Locate the cell with the specified text and output its (X, Y) center coordinate. 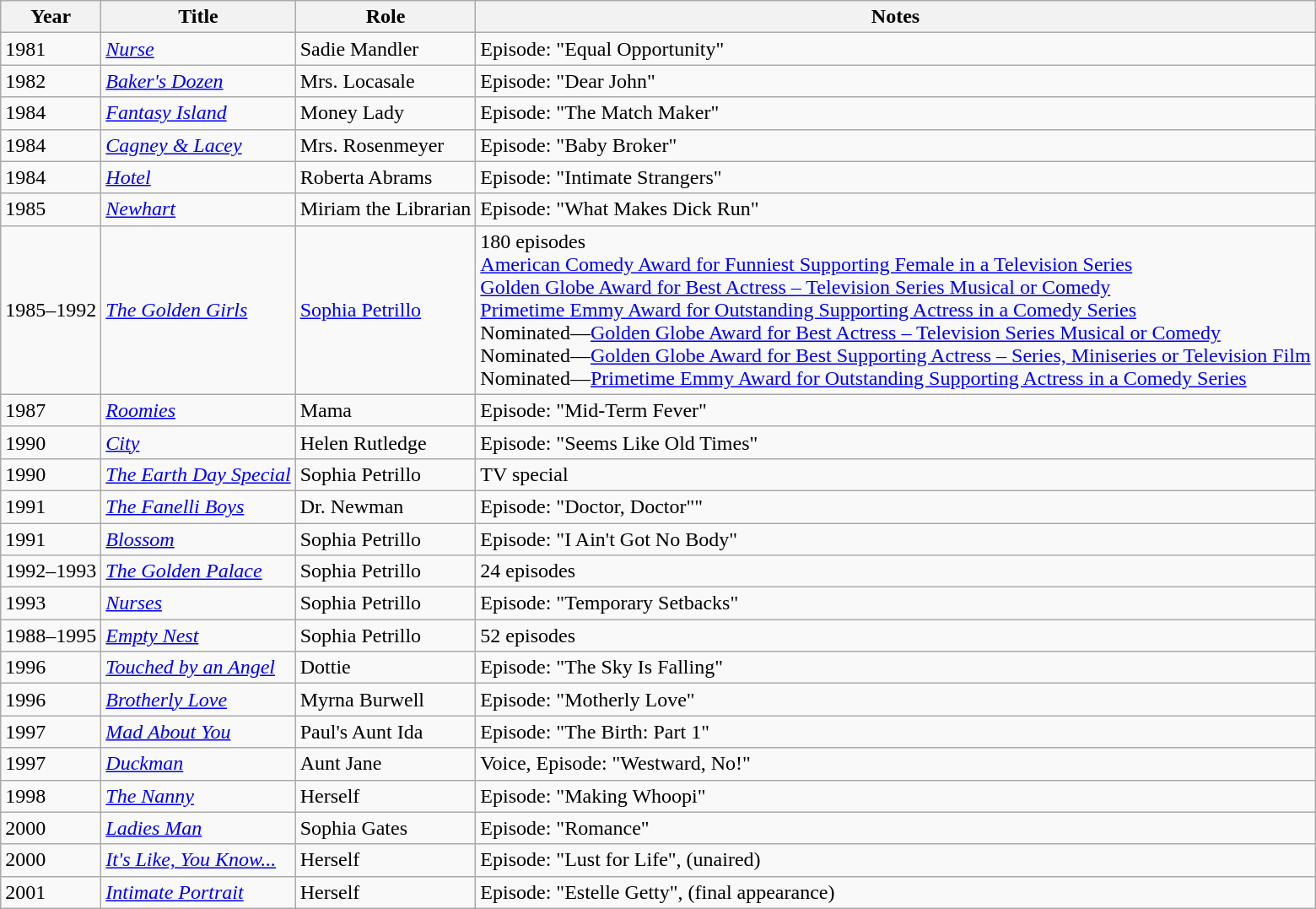
Paul's Aunt Ida (386, 732)
Episode: "Mid-Term Fever" (896, 410)
Brotherly Love (198, 700)
Duckman (198, 764)
Roberta Abrams (386, 177)
Touched by an Angel (198, 668)
Nurses (198, 603)
Fantasy Island (198, 113)
Baker's Dozen (198, 81)
1985–1992 (51, 310)
Episode: "Dear John" (896, 81)
Nurse (198, 49)
Empty Nest (198, 636)
Mrs. Locasale (386, 81)
Episode: "Intimate Strangers" (896, 177)
Episode: "The Match Maker" (896, 113)
Intimate Portrait (198, 892)
1987 (51, 410)
52 episodes (896, 636)
Ladies Man (198, 828)
1993 (51, 603)
Voice, Episode: "Westward, No!" (896, 764)
Blossom (198, 539)
Episode: "The Birth: Part 1" (896, 732)
1981 (51, 49)
Episode: "Temporary Setbacks" (896, 603)
Episode: "Doctor, Doctor"" (896, 506)
Episode: "Baby Broker" (896, 145)
The Earth Day Special (198, 474)
Myrna Burwell (386, 700)
Money Lady (386, 113)
Role (386, 17)
Sadie Mandler (386, 49)
Episode: "What Makes Dick Run" (896, 209)
Miriam the Librarian (386, 209)
1988–1995 (51, 636)
Episode: "I Ain't Got No Body" (896, 539)
The Golden Girls (198, 310)
Episode: "The Sky Is Falling" (896, 668)
1982 (51, 81)
Episode: "Seems Like Old Times" (896, 442)
1998 (51, 796)
Mrs. Rosenmeyer (386, 145)
Helen Rutledge (386, 442)
Episode: "Equal Opportunity" (896, 49)
The Fanelli Boys (198, 506)
City (198, 442)
1985 (51, 209)
Notes (896, 17)
1992–1993 (51, 571)
Dr. Newman (386, 506)
Sophia Gates (386, 828)
Cagney & Lacey (198, 145)
Episode: "Lust for Life", (unaired) (896, 860)
Episode: "Motherly Love" (896, 700)
Episode: "Romance" (896, 828)
Dottie (386, 668)
The Nanny (198, 796)
Mama (386, 410)
Newhart (198, 209)
Episode: "Estelle Getty", (final appearance) (896, 892)
The Golden Palace (198, 571)
It's Like, You Know... (198, 860)
Episode: "Making Whoopi" (896, 796)
Title (198, 17)
2001 (51, 892)
Mad About You (198, 732)
TV special (896, 474)
Aunt Jane (386, 764)
Hotel (198, 177)
24 episodes (896, 571)
Year (51, 17)
Roomies (198, 410)
